Extract the [x, y] coordinate from the center of the cell holding the provided text.  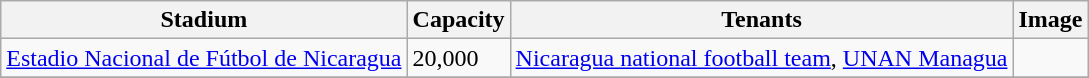
Stadium [204, 20]
20,000 [458, 58]
Image [1050, 20]
Estadio Nacional de Fútbol de Nicaragua [204, 58]
Tenants [762, 20]
Capacity [458, 20]
Nicaragua national football team, UNAN Managua [762, 58]
